Determine the [X, Y] coordinate at the center of the cell enclosing the given text.  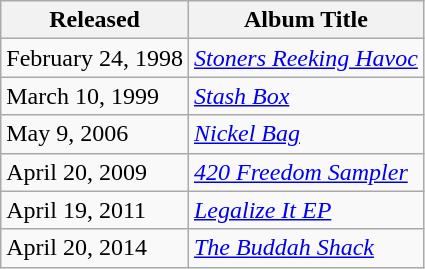
February 24, 1998 [95, 58]
Stash Box [306, 96]
Album Title [306, 20]
420 Freedom Sampler [306, 172]
Released [95, 20]
May 9, 2006 [95, 134]
Stoners Reeking Havoc [306, 58]
April 19, 2011 [95, 210]
March 10, 1999 [95, 96]
Nickel Bag [306, 134]
The Buddah Shack [306, 248]
Legalize It EP [306, 210]
April 20, 2009 [95, 172]
April 20, 2014 [95, 248]
